Locate the cell with the specified text and output its (X, Y) center coordinate. 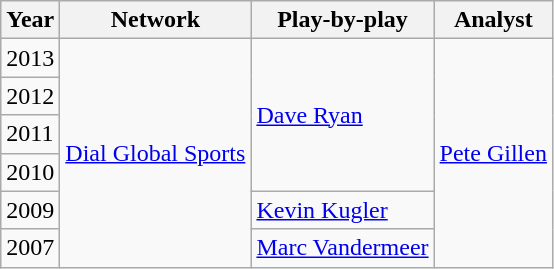
2012 (30, 96)
Dave Ryan (342, 115)
Kevin Kugler (342, 210)
Analyst (493, 20)
Pete Gillen (493, 153)
Play-by-play (342, 20)
2010 (30, 172)
Marc Vandermeer (342, 248)
2007 (30, 248)
Network (156, 20)
Year (30, 20)
Dial Global Sports (156, 153)
2013 (30, 58)
2011 (30, 134)
2009 (30, 210)
